Extract the (x, y) coordinate from the center of the cell holding the provided text.  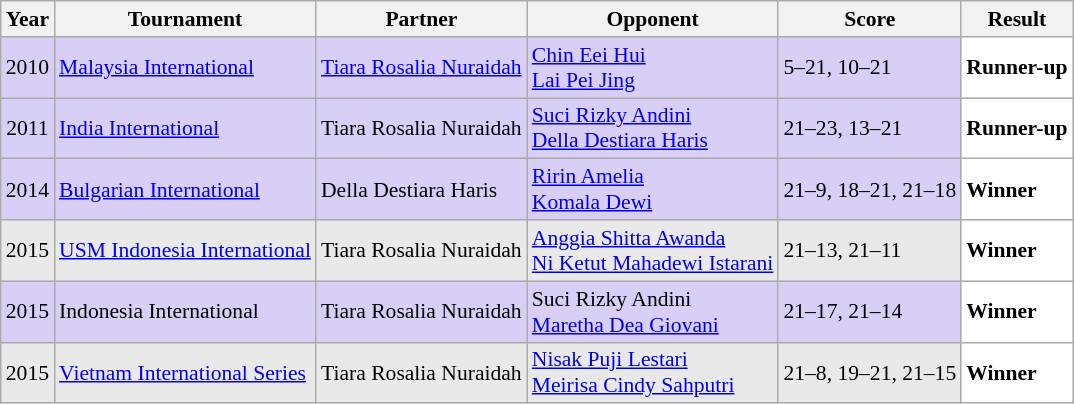
21–13, 21–11 (870, 250)
Suci Rizky Andini Maretha Dea Giovani (653, 312)
Bulgarian International (185, 190)
Ririn Amelia Komala Dewi (653, 190)
Della Destiara Haris (422, 190)
21–9, 18–21, 21–18 (870, 190)
Malaysia International (185, 68)
Indonesia International (185, 312)
Opponent (653, 19)
2011 (28, 128)
Result (1016, 19)
Partner (422, 19)
2010 (28, 68)
Tournament (185, 19)
Score (870, 19)
Anggia Shitta Awanda Ni Ketut Mahadewi Istarani (653, 250)
Chin Eei Hui Lai Pei Jing (653, 68)
5–21, 10–21 (870, 68)
Nisak Puji Lestari Meirisa Cindy Sahputri (653, 372)
21–8, 19–21, 21–15 (870, 372)
Year (28, 19)
USM Indonesia International (185, 250)
Suci Rizky Andini Della Destiara Haris (653, 128)
Vietnam International Series (185, 372)
21–23, 13–21 (870, 128)
India International (185, 128)
2014 (28, 190)
21–17, 21–14 (870, 312)
